Find where the given text appears and provide that cell's center as [x, y] coordinate. 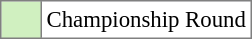
Championship Round [146, 20]
